Determine the [x, y] coordinate at the center of the cell enclosing the given text.  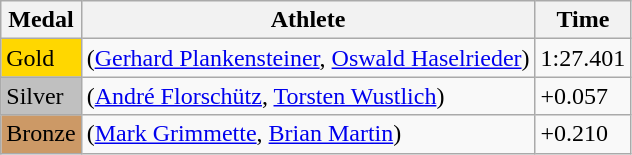
+0.057 [583, 96]
(André Florschütz, Torsten Wustlich) [308, 96]
(Mark Grimmette, Brian Martin) [308, 134]
Bronze [41, 134]
(Gerhard Plankensteiner, Oswald Haselrieder) [308, 58]
Gold [41, 58]
+0.210 [583, 134]
Time [583, 20]
Medal [41, 20]
Silver [41, 96]
1:27.401 [583, 58]
Athlete [308, 20]
